Output the [X, Y] coordinate of the center of the cell containing the given text.  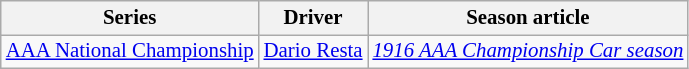
1916 AAA Championship Car season [528, 51]
Season article [528, 18]
Dario Resta [314, 51]
Series [130, 18]
AAA National Championship [130, 51]
Driver [314, 18]
